Find where the given text appears and provide that cell's center as [X, Y] coordinate. 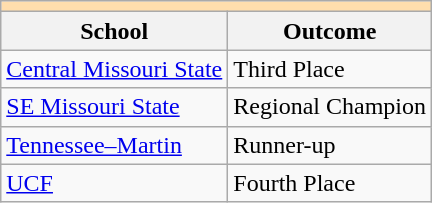
Outcome [330, 31]
Tennessee–Martin [114, 145]
Runner-up [330, 145]
SE Missouri State [114, 107]
Regional Champion [330, 107]
Central Missouri State [114, 69]
Third Place [330, 69]
UCF [114, 183]
Fourth Place [330, 183]
School [114, 31]
